Search for the cell housing the specified text and yield its [x, y] center coordinate. 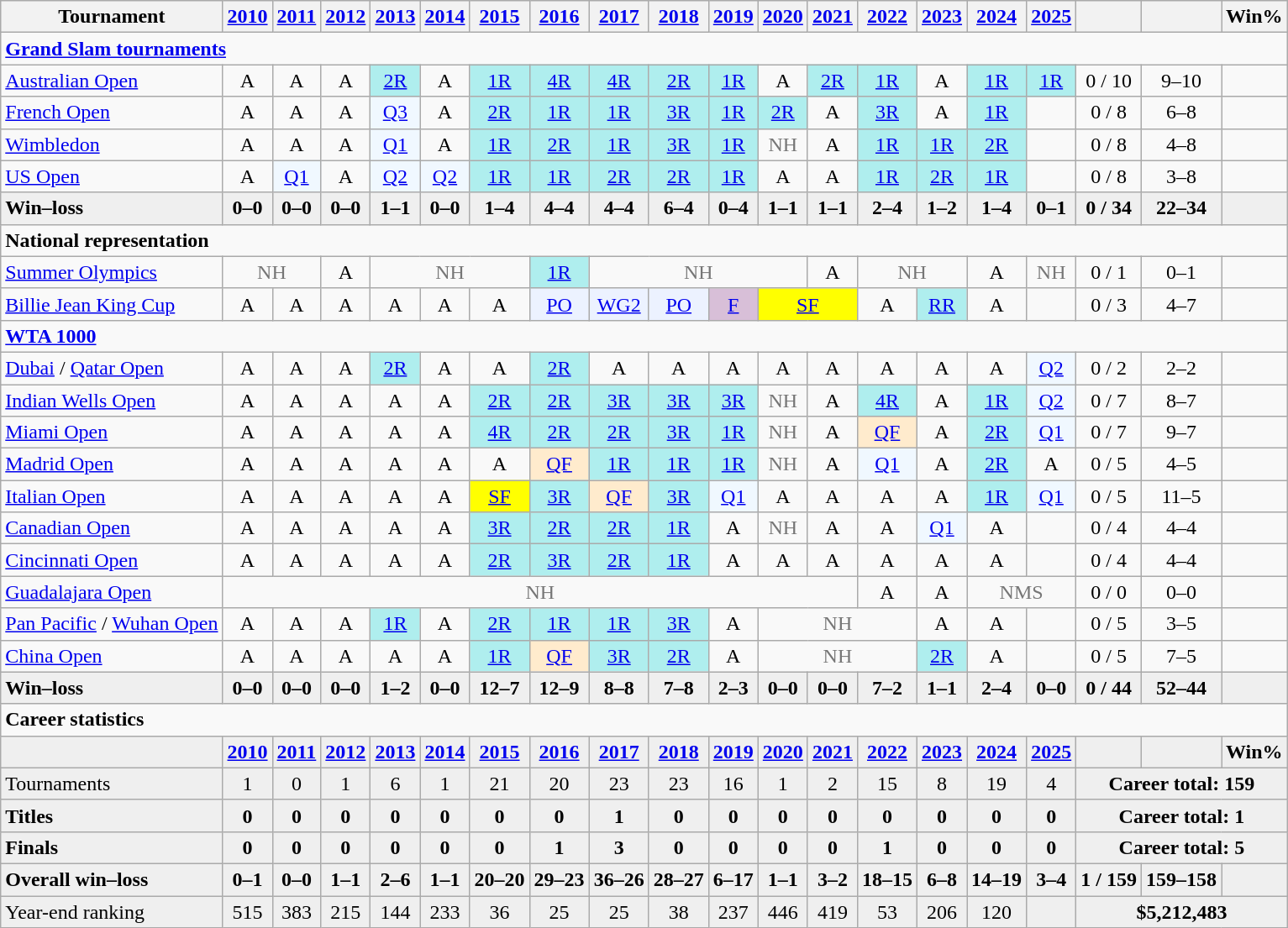
19 [996, 784]
China Open [112, 656]
215 [346, 911]
6–4 [679, 208]
0 / 44 [1109, 688]
21 [499, 784]
4–7 [1181, 304]
Career total: 159 [1181, 784]
Wimbledon [112, 144]
20–20 [499, 879]
8–7 [1181, 401]
52–44 [1181, 688]
6–17 [733, 879]
F [733, 304]
22–34 [1181, 208]
Italian Open [112, 496]
Guadalajara Open [112, 592]
144 [395, 911]
Titles [112, 815]
36–26 [618, 879]
Cincinnati Open [112, 560]
Australian Open [112, 81]
9–7 [1181, 433]
0 / 3 [1109, 304]
0 / 34 [1109, 208]
12–7 [499, 688]
383 [297, 911]
3–4 [1052, 879]
NMS [1022, 592]
4–8 [1181, 144]
0 / 10 [1109, 81]
446 [783, 911]
Billie Jean King Cup [112, 304]
National representation [644, 240]
8 [943, 784]
RR [943, 304]
233 [445, 911]
120 [996, 911]
2 [832, 784]
7–8 [679, 688]
3–5 [1181, 624]
0 / 2 [1109, 368]
8–8 [618, 688]
7–2 [887, 688]
Year-end ranking [112, 911]
9–10 [1181, 81]
US Open [112, 176]
2–3 [733, 688]
206 [943, 911]
14–19 [996, 879]
Tournaments [112, 784]
6 [395, 784]
0 / 1 [1109, 272]
11–5 [1181, 496]
Career statistics [644, 720]
2–2 [1181, 368]
Q3 [395, 113]
38 [679, 911]
20 [560, 784]
515 [247, 911]
Pan Pacific / Wuhan Open [112, 624]
4 [1052, 784]
3 [618, 847]
WG2 [618, 304]
12–9 [560, 688]
0–4 [733, 208]
237 [733, 911]
Career total: 5 [1181, 847]
2–6 [395, 879]
159–158 [1181, 879]
French Open [112, 113]
WTA 1000 [644, 336]
Dubai / Qatar Open [112, 368]
Summer Olympics [112, 272]
Miami Open [112, 433]
1 / 159 [1109, 879]
0 / 0 [1109, 592]
3–8 [1181, 176]
Career total: 1 [1181, 815]
Finals [112, 847]
Tournament [112, 17]
29–23 [560, 879]
7–5 [1181, 656]
16 [733, 784]
3–2 [832, 879]
Indian Wells Open [112, 401]
18–15 [887, 879]
Madrid Open [112, 464]
36 [499, 911]
Canadian Open [112, 528]
15 [887, 784]
Grand Slam tournaments [644, 49]
53 [887, 911]
419 [832, 911]
Overall win–loss [112, 879]
4–5 [1181, 464]
28–27 [679, 879]
$5,212,483 [1181, 911]
